Find where the given text appears and provide that cell's center as (X, Y) coordinate. 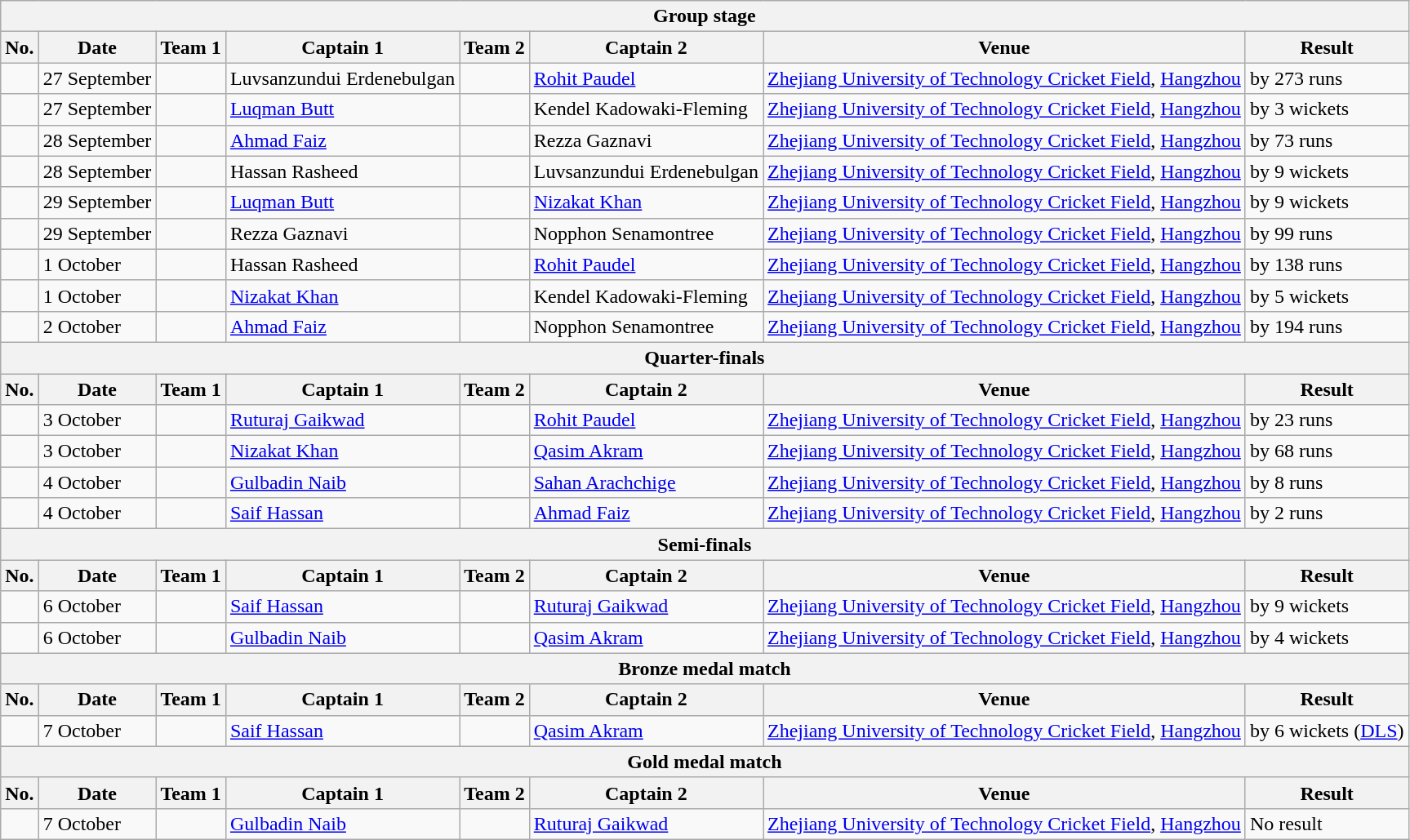
by 8 runs (1327, 482)
by 23 runs (1327, 420)
Sahan Arachchige (646, 482)
by 68 runs (1327, 451)
by 2 runs (1327, 513)
Gold medal match (705, 762)
Quarter-finals (705, 358)
by 5 wickets (1327, 296)
Semi-finals (705, 544)
by 194 runs (1327, 327)
Group stage (705, 16)
by 6 wickets (DLS) (1327, 731)
by 73 runs (1327, 140)
by 3 wickets (1327, 109)
by 99 runs (1327, 233)
2 October (97, 327)
by 4 wickets (1327, 638)
by 273 runs (1327, 78)
by 138 runs (1327, 264)
Bronze medal match (705, 669)
No result (1327, 824)
